Pinpoint the cell where the given text exists, returning its (x, y) midpoint coordinate. 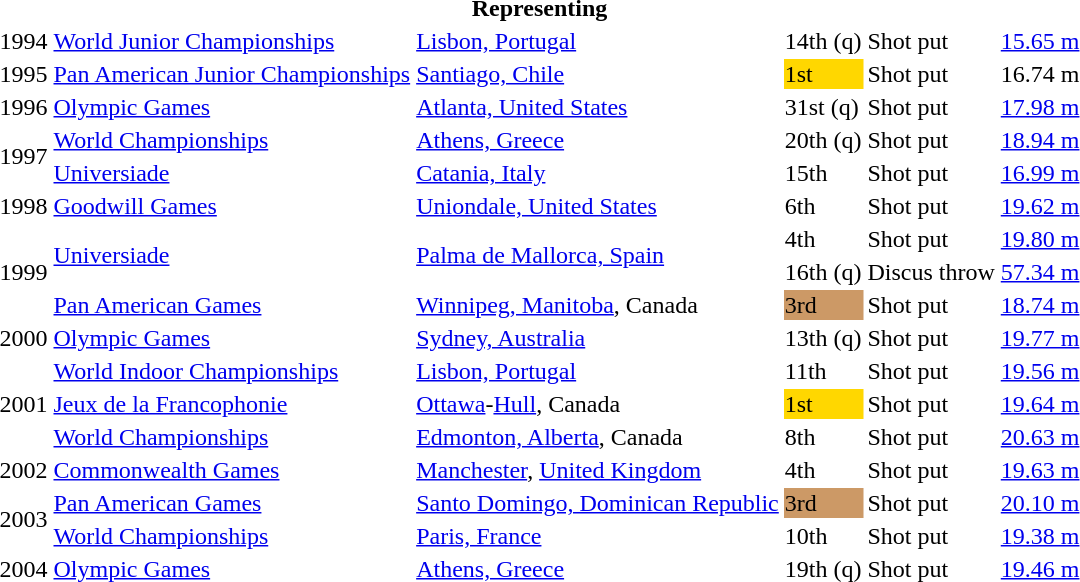
31st (q) (823, 107)
13th (q) (823, 338)
11th (823, 371)
20th (q) (823, 140)
Paris, France (598, 536)
Discus throw (931, 272)
14th (q) (823, 41)
16th (q) (823, 272)
Sydney, Australia (598, 338)
Uniondale, United States (598, 206)
Jeux de la Francophonie (232, 404)
Santo Domingo, Dominican Republic (598, 503)
Athens, Greece (598, 140)
Commonwealth Games (232, 470)
Pan American Junior Championships (232, 74)
Catania, Italy (598, 173)
8th (823, 437)
10th (823, 536)
Goodwill Games (232, 206)
Edmonton, Alberta, Canada (598, 437)
Atlanta, United States (598, 107)
Winnipeg, Manitoba, Canada (598, 305)
6th (823, 206)
Santiago, Chile (598, 74)
Palma de Mallorca, Spain (598, 256)
World Indoor Championships (232, 371)
Manchester, United Kingdom (598, 470)
15th (823, 173)
Ottawa-Hull, Canada (598, 404)
World Junior Championships (232, 41)
